Return the [X, Y] coordinate for the center point of the cell that contains the specified text.  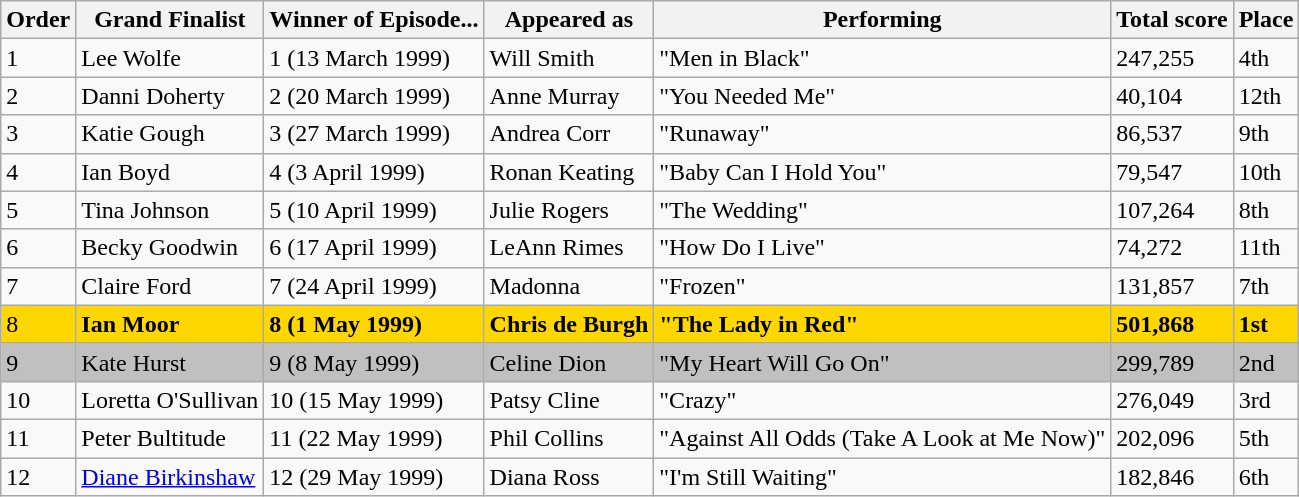
Diane Birkinshaw [170, 477]
12th [1266, 96]
5 [38, 210]
299,789 [1172, 362]
12 [38, 477]
9 (8 May 1999) [374, 362]
Ronan Keating [569, 172]
1 [38, 58]
1st [1266, 324]
9th [1266, 134]
2nd [1266, 362]
79,547 [1172, 172]
"The Lady in Red" [882, 324]
"Crazy" [882, 400]
LeAnn Rimes [569, 248]
2 [38, 96]
247,255 [1172, 58]
Performing [882, 20]
Will Smith [569, 58]
11th [1266, 248]
Diana Ross [569, 477]
"Against All Odds (Take A Look at Me Now)" [882, 438]
6th [1266, 477]
40,104 [1172, 96]
1 (13 March 1999) [374, 58]
3 [38, 134]
Becky Goodwin [170, 248]
"Baby Can I Hold You" [882, 172]
182,846 [1172, 477]
10th [1266, 172]
Ian Boyd [170, 172]
"I'm Still Waiting" [882, 477]
Tina Johnson [170, 210]
6 (17 April 1999) [374, 248]
"My Heart Will Go On" [882, 362]
4th [1266, 58]
7 [38, 286]
3rd [1266, 400]
11 (22 May 1999) [374, 438]
10 [38, 400]
"The Wedding" [882, 210]
202,096 [1172, 438]
Katie Gough [170, 134]
Kate Hurst [170, 362]
"Runaway" [882, 134]
3 (27 March 1999) [374, 134]
4 [38, 172]
Order [38, 20]
Patsy Cline [569, 400]
2 (20 March 1999) [374, 96]
10 (15 May 1999) [374, 400]
6 [38, 248]
"How Do I Live" [882, 248]
Grand Finalist [170, 20]
74,272 [1172, 248]
7 (24 April 1999) [374, 286]
Julie Rogers [569, 210]
Lee Wolfe [170, 58]
Total score [1172, 20]
Peter Bultitude [170, 438]
Loretta O'Sullivan [170, 400]
11 [38, 438]
Celine Dion [569, 362]
Chris de Burgh [569, 324]
Appeared as [569, 20]
8 (1 May 1999) [374, 324]
501,868 [1172, 324]
5th [1266, 438]
4 (3 April 1999) [374, 172]
8 [38, 324]
"Frozen" [882, 286]
"Men in Black" [882, 58]
Winner of Episode... [374, 20]
107,264 [1172, 210]
Ian Moor [170, 324]
Place [1266, 20]
Anne Murray [569, 96]
Claire Ford [170, 286]
Andrea Corr [569, 134]
86,537 [1172, 134]
12 (29 May 1999) [374, 477]
276,049 [1172, 400]
7th [1266, 286]
"You Needed Me" [882, 96]
9 [38, 362]
131,857 [1172, 286]
Phil Collins [569, 438]
Danni Doherty [170, 96]
5 (10 April 1999) [374, 210]
Madonna [569, 286]
8th [1266, 210]
